From the cell containing the given text, extract its center point as [X, Y] coordinate. 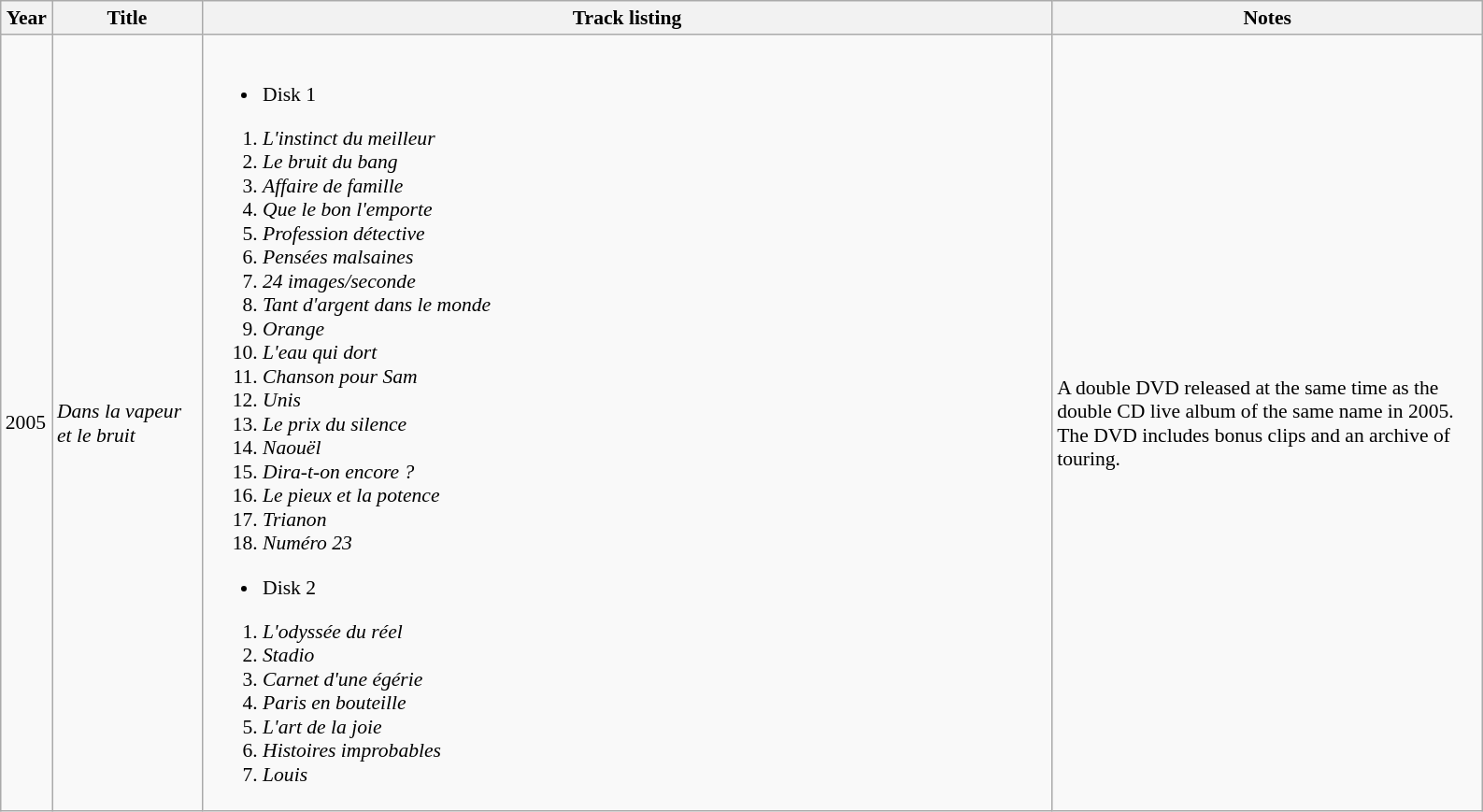
2005 [26, 423]
Year [26, 18]
Notes [1267, 18]
Title [127, 18]
A double DVD released at the same time as the double CD live album of the same name in 2005. The DVD includes bonus clips and an archive of touring. [1267, 423]
Track listing [627, 18]
Dans la vapeur et le bruit [127, 423]
